Identify which cell holds the provided text, then report its (X, Y) central coordinate. 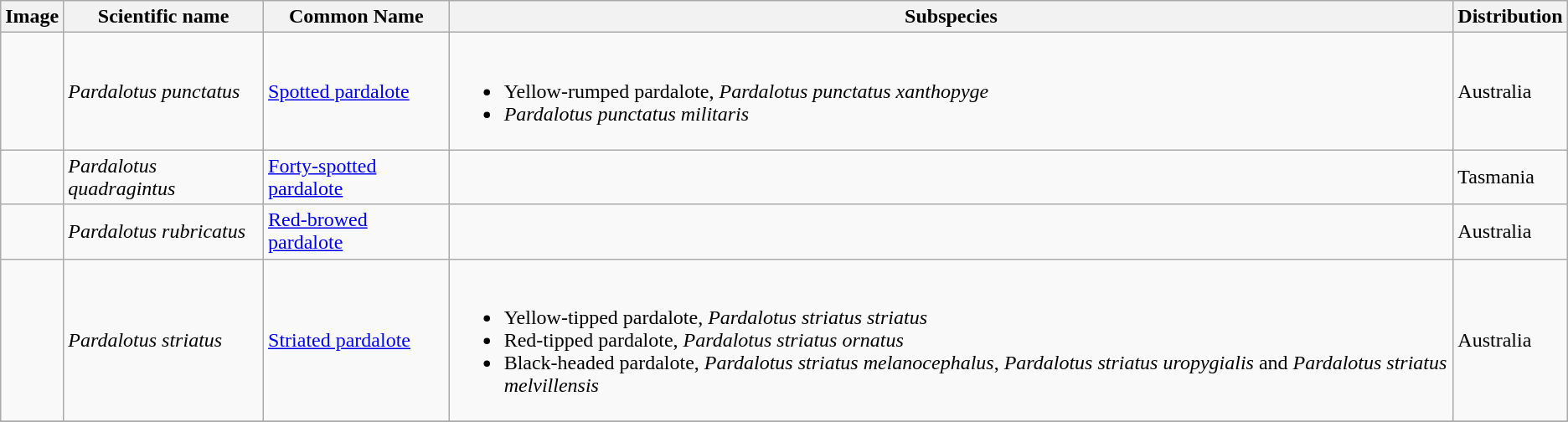
Forty-spotted pardalote (357, 178)
Red-browed pardalote (357, 231)
Common Name (357, 17)
Striated pardalote (357, 340)
Pardalotus rubricatus (164, 231)
Pardalotus striatus (164, 340)
Scientific name (164, 17)
Subspecies (952, 17)
Pardalotus quadragintus (164, 178)
Tasmania (1510, 178)
Spotted pardalote (357, 91)
Image (32, 17)
Yellow-rumped pardalote, Pardalotus punctatus xanthopygePardalotus punctatus militaris (952, 91)
Distribution (1510, 17)
Pardalotus punctatus (164, 91)
